Find where the given text appears and provide that cell's center as (X, Y) coordinate. 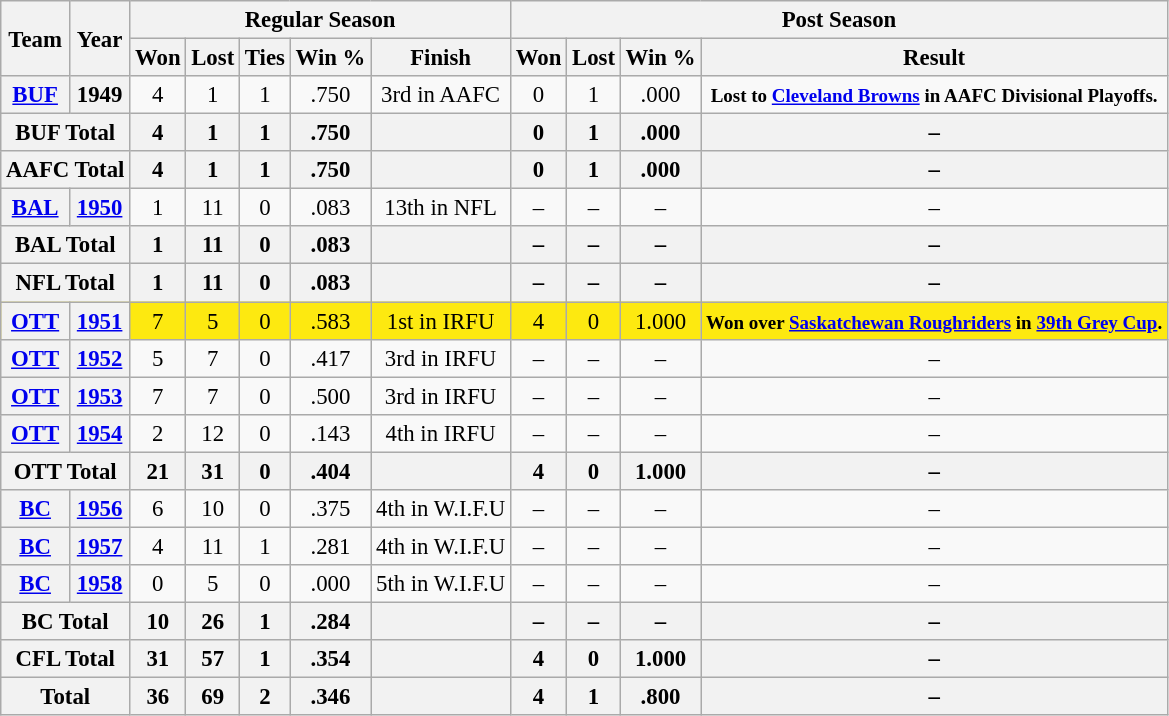
1958 (100, 584)
3rd in AAFC (441, 95)
BC Total (66, 621)
5th in W.I.F.U (441, 584)
Result (934, 58)
BAL (36, 208)
AAFC Total (66, 170)
.500 (330, 396)
Year (100, 38)
Ties (266, 58)
12 (213, 433)
Finish (441, 58)
1954 (100, 433)
.375 (330, 509)
6 (158, 509)
.281 (330, 546)
NFL Total (66, 283)
BUF (36, 95)
69 (213, 697)
CFL Total (66, 659)
Regular Season (320, 20)
57 (213, 659)
1953 (100, 396)
1951 (100, 321)
4th in IRFU (441, 433)
Team (36, 38)
BUF Total (66, 133)
BAL Total (66, 245)
36 (158, 697)
.404 (330, 471)
Lost to Cleveland Browns in AAFC Divisional Playoffs. (934, 95)
1949 (100, 95)
Post Season (838, 20)
1950 (100, 208)
13th in NFL (441, 208)
.583 (330, 321)
.800 (660, 697)
.354 (330, 659)
Won over Saskatchewan Roughriders in 39th Grey Cup. (934, 321)
1956 (100, 509)
.346 (330, 697)
Total (66, 697)
.143 (330, 433)
.284 (330, 621)
21 (158, 471)
26 (213, 621)
.417 (330, 358)
OTT Total (66, 471)
1st in IRFU (441, 321)
1952 (100, 358)
1957 (100, 546)
